Locate the cell with the specified text and output its [x, y] center coordinate. 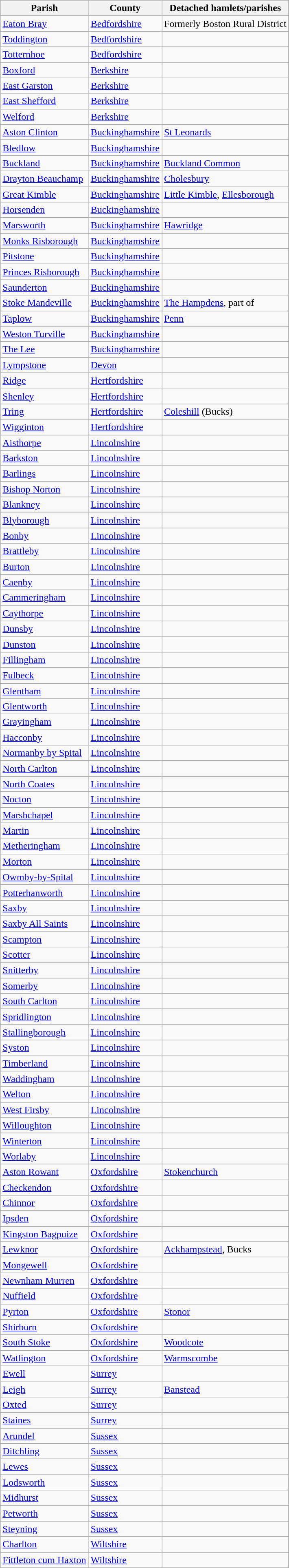
Scotter [44, 955]
Midhurst [44, 1498]
Glentham [44, 691]
Cholesbury [226, 179]
Charlton [44, 1544]
Buckland Common [226, 163]
Aston Rowant [44, 1172]
Pitstone [44, 256]
Glentworth [44, 707]
Aston Clinton [44, 132]
Taplow [44, 318]
Shirburn [44, 1327]
Blankney [44, 505]
Warmscombe [226, 1358]
Fillingham [44, 660]
Petworth [44, 1513]
Ewell [44, 1374]
South Stoke [44, 1343]
Ackhampstead, Bucks [226, 1250]
Banstead [226, 1389]
Marsworth [44, 225]
Great Kimble [44, 194]
Scampton [44, 939]
Devon [125, 365]
Nocton [44, 799]
Arundel [44, 1435]
Marshchapel [44, 815]
Staines [44, 1420]
Tring [44, 411]
The Lee [44, 349]
Boxford [44, 70]
Checkendon [44, 1188]
Chinnor [44, 1203]
Martin [44, 830]
Bonby [44, 536]
Syston [44, 1048]
Stonor [226, 1312]
Ipsden [44, 1219]
Barkston [44, 458]
Kingston Bagpuize [44, 1234]
East Garston [44, 86]
Snitterby [44, 970]
Potterhanworth [44, 892]
East Shefford [44, 101]
Totternhoe [44, 55]
Welton [44, 1094]
Dunston [44, 644]
Watlington [44, 1358]
Bishop Norton [44, 489]
Formerly Boston Rural District [226, 24]
Blyborough [44, 520]
Little Kimble, Ellesborough [226, 194]
West Firsby [44, 1110]
Wigginton [44, 427]
Eaton Bray [44, 24]
Bledlow [44, 148]
Stoke Mandeville [44, 303]
Princes Risborough [44, 272]
Timberland [44, 1063]
Nuffield [44, 1296]
Saxby All Saints [44, 923]
Somerby [44, 986]
Saxby [44, 908]
North Carlton [44, 769]
Caythorpe [44, 613]
Saunderton [44, 287]
Winterton [44, 1141]
South Carlton [44, 1001]
Stallingborough [44, 1032]
Penn [226, 318]
Horsenden [44, 210]
Toddington [44, 39]
Hawridge [226, 225]
Steyning [44, 1529]
Coleshill (Bucks) [226, 411]
County [125, 8]
North Coates [44, 784]
Morton [44, 861]
Buckland [44, 163]
Woodcote [226, 1343]
Newnham Murren [44, 1281]
Ridge [44, 380]
Brattleby [44, 551]
Barlings [44, 474]
Waddingham [44, 1079]
Shenley [44, 396]
Lympstone [44, 365]
Parish [44, 8]
Grayingham [44, 722]
Drayton Beauchamp [44, 179]
Stokenchurch [226, 1172]
Caenby [44, 582]
Fittleton cum Haxton [44, 1560]
Burton [44, 567]
Ditchling [44, 1451]
Lewknor [44, 1250]
Fulbeck [44, 675]
Worlaby [44, 1156]
Welford [44, 117]
Metheringham [44, 846]
Cammeringham [44, 598]
Mongewell [44, 1265]
Oxted [44, 1405]
Aisthorpe [44, 442]
Owmby-by-Spital [44, 877]
Weston Turville [44, 334]
Lodsworth [44, 1482]
Monks Risborough [44, 241]
Leigh [44, 1389]
Detached hamlets/parishes [226, 8]
The Hampdens, part of [226, 303]
Dunsby [44, 629]
Willoughton [44, 1125]
Pyrton [44, 1312]
St Leonards [226, 132]
Lewes [44, 1467]
Hacconby [44, 738]
Spridlington [44, 1017]
Normanby by Spital [44, 753]
